Output the (X, Y) coordinate of the center of the cell containing the given text.  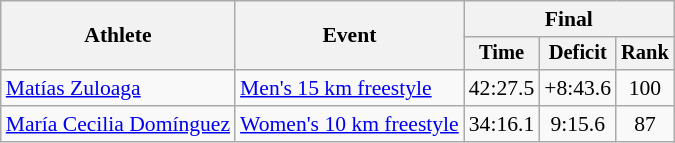
Rank (645, 54)
100 (645, 88)
+8:43.6 (578, 88)
Women's 10 km freestyle (350, 124)
Matías Zuloaga (118, 88)
Event (350, 36)
Time (502, 54)
34:16.1 (502, 124)
Deficit (578, 54)
87 (645, 124)
María Cecilia Domínguez (118, 124)
42:27.5 (502, 88)
Final (569, 19)
Athlete (118, 36)
9:15.6 (578, 124)
Men's 15 km freestyle (350, 88)
